Extract the (X, Y) coordinate from the center of the cell holding the provided text.  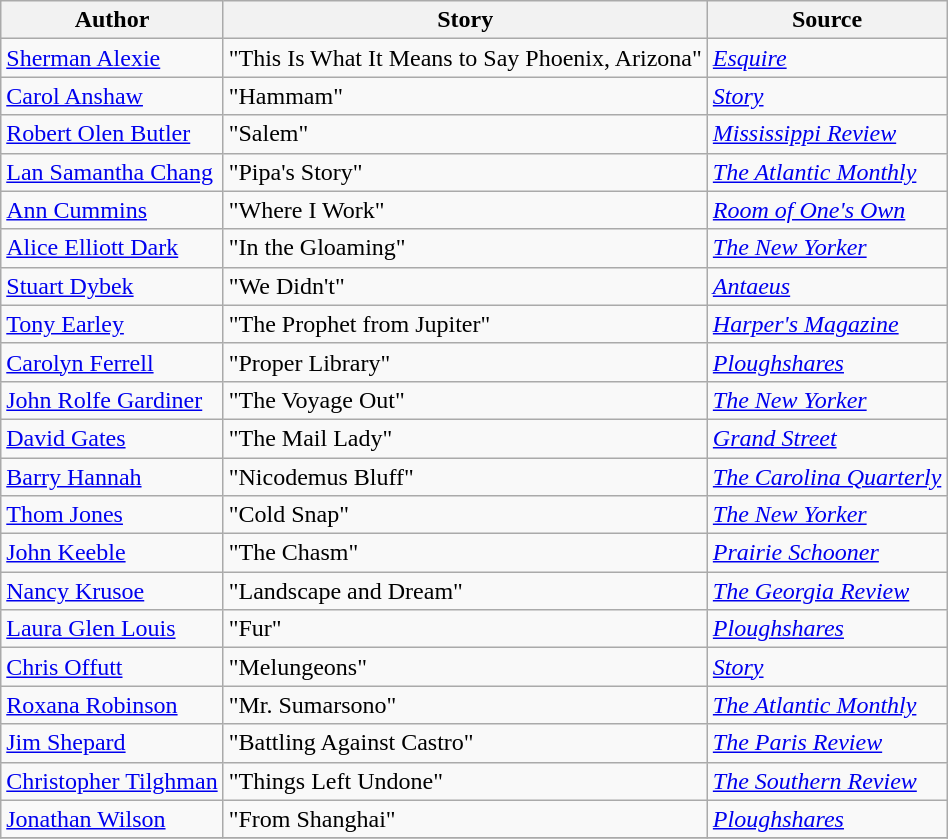
"Nicodemus Bluff" (465, 477)
Esquire (827, 58)
"The Voyage Out" (465, 400)
The Southern Review (827, 781)
"This Is What It Means to Say Phoenix, Arizona" (465, 58)
The Georgia Review (827, 591)
"From Shanghai" (465, 819)
"The Chasm" (465, 553)
"Pipa's Story" (465, 172)
"The Prophet from Jupiter" (465, 324)
Ann Cummins (112, 210)
"Battling Against Castro" (465, 743)
"Salem" (465, 134)
"Mr. Sumarsono" (465, 705)
Christopher Tilghman (112, 781)
John Rolfe Gardiner (112, 400)
Carol Anshaw (112, 96)
"Where I Work" (465, 210)
Harper's Magazine (827, 324)
Grand Street (827, 438)
"In the Gloaming" (465, 248)
Stuart Dybek (112, 286)
"Fur" (465, 629)
"The Mail Lady" (465, 438)
Roxana Robinson (112, 705)
"Things Left Undone" (465, 781)
Nancy Krusoe (112, 591)
"Hammam" (465, 96)
Barry Hannah (112, 477)
"Proper Library" (465, 362)
"Landscape and Dream" (465, 591)
Lan Samantha Chang (112, 172)
Robert Olen Butler (112, 134)
Sherman Alexie (112, 58)
"Melungeons" (465, 667)
Source (827, 20)
Alice Elliott Dark (112, 248)
Carolyn Ferrell (112, 362)
John Keeble (112, 553)
Author (112, 20)
Mississippi Review (827, 134)
David Gates (112, 438)
Laura Glen Louis (112, 629)
Antaeus (827, 286)
Prairie Schooner (827, 553)
Jim Shepard (112, 743)
"We Didn't" (465, 286)
The Paris Review (827, 743)
"Cold Snap" (465, 515)
Thom Jones (112, 515)
Chris Offutt (112, 667)
The Carolina Quarterly (827, 477)
Room of One's Own (827, 210)
Tony Earley (112, 324)
Jonathan Wilson (112, 819)
